Identify which cell holds the provided text, then report its (x, y) central coordinate. 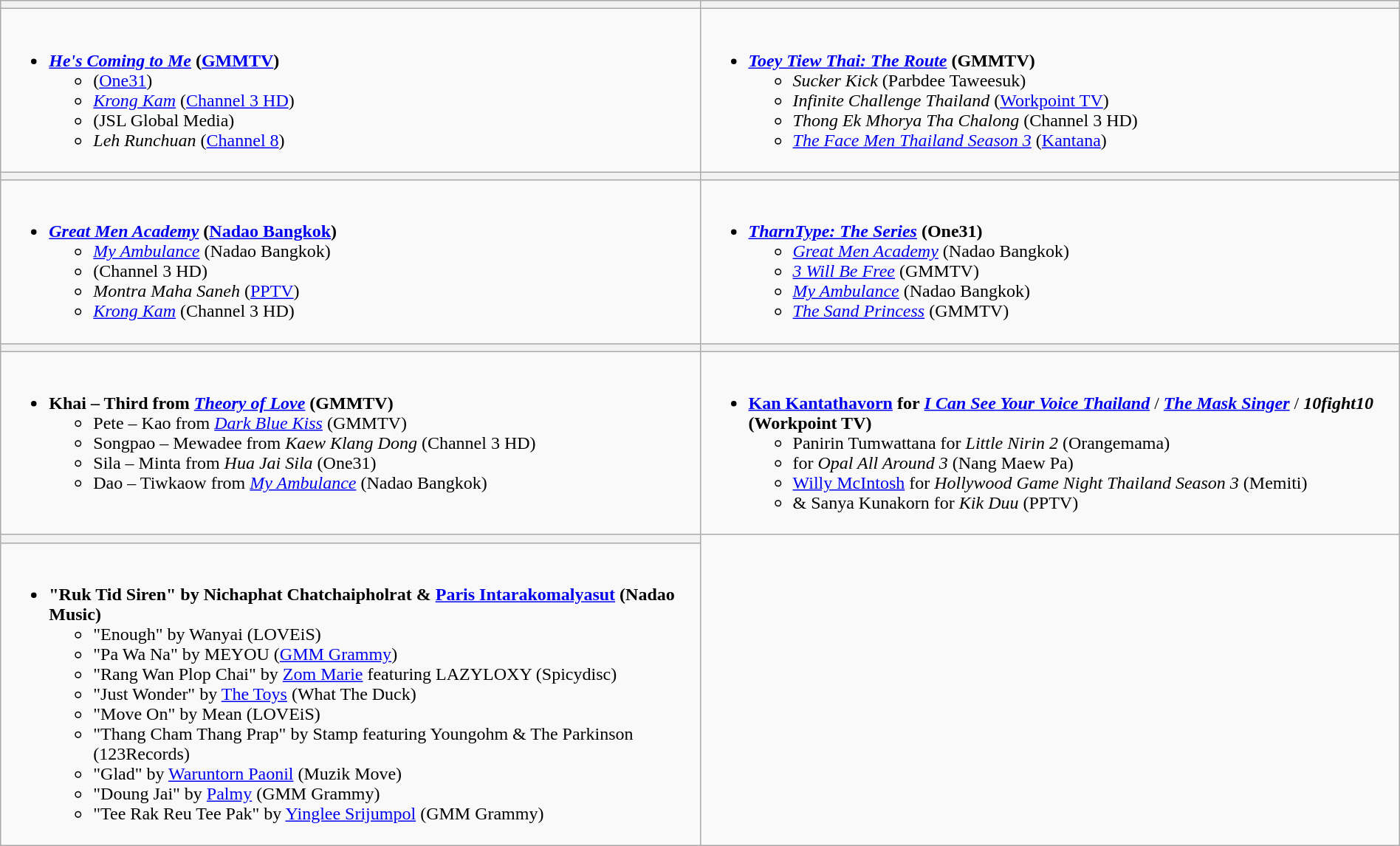
He's Coming to Me (GMMTV) (One31)Krong Kam (Channel 3 HD) (JSL Global Media)Leh Runchuan (Channel 8) (350, 90)
Great Men Academy (Nadao Bangkok)My Ambulance (Nadao Bangkok) (Channel 3 HD)Montra Maha Saneh (PPTV)Krong Kam (Channel 3 HD) (350, 261)
TharnType: The Series (One31)Great Men Academy (Nadao Bangkok)3 Will Be Free (GMMTV)My Ambulance (Nadao Bangkok)The Sand Princess (GMMTV) (1050, 261)
